Extract the [X, Y] coordinate from the center of the cell holding the provided text.  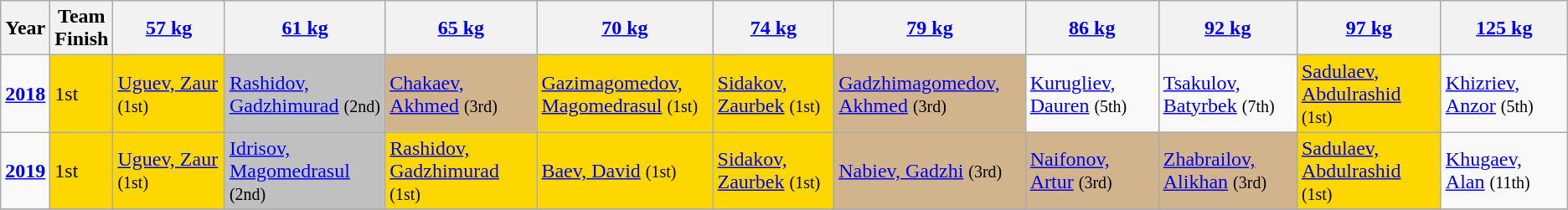
2018 [25, 94]
Rashidov, Gadzhimurad (1st) [461, 171]
125 kg [1504, 28]
Team Finish [82, 28]
57 kg [169, 28]
65 kg [461, 28]
Zhabrailov, Alikhan (3rd) [1228, 171]
Nabiev, Gadzhi (3rd) [930, 171]
61 kg [305, 28]
Rashidov, Gadzhimurad (2nd) [305, 94]
Khizriev, Anzor (5th) [1504, 94]
79 kg [930, 28]
Baev, David (1st) [625, 171]
74 kg [774, 28]
Kurugliev, Dauren (5th) [1092, 94]
2019 [25, 171]
Year [25, 28]
86 kg [1092, 28]
Naifonov, Artur (3rd) [1092, 171]
97 kg [1369, 28]
92 kg [1228, 28]
Gazimagomedov, Magomedrasul (1st) [625, 94]
Idrisov, Magomedrasul (2nd) [305, 171]
Tsakulov, Batyrbek (7th) [1228, 94]
Chakaev, Akhmed (3rd) [461, 94]
Gadzhimagomedov, Akhmed (3rd) [930, 94]
70 kg [625, 28]
Khugaev, Alan (11th) [1504, 171]
